Provide the (X, Y) coordinate of the cell's center where the given text is located.  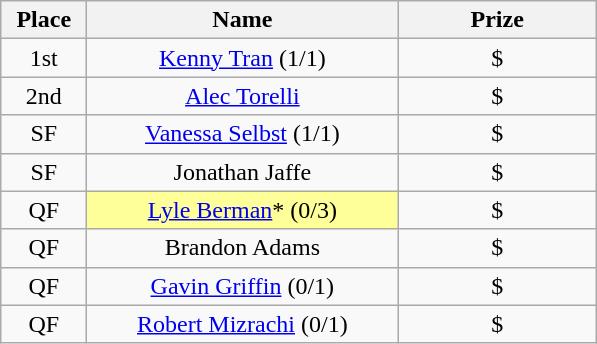
1st (44, 58)
Lyle Berman* (0/3) (242, 210)
Vanessa Selbst (1/1) (242, 134)
2nd (44, 96)
Jonathan Jaffe (242, 172)
Gavin Griffin (0/1) (242, 286)
Robert Mizrachi (0/1) (242, 324)
Place (44, 20)
Prize (498, 20)
Alec Torelli (242, 96)
Name (242, 20)
Kenny Tran (1/1) (242, 58)
Brandon Adams (242, 248)
